Pinpoint the cell where the given text exists, returning its (x, y) midpoint coordinate. 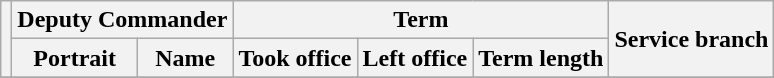
Service branch (692, 39)
Took office (295, 58)
Portrait (75, 58)
Left office (415, 58)
Deputy Commander (122, 20)
Term (421, 20)
Term length (541, 58)
Name (186, 58)
